For the text-containing cell, return its midpoint in [x, y] coordinate format. 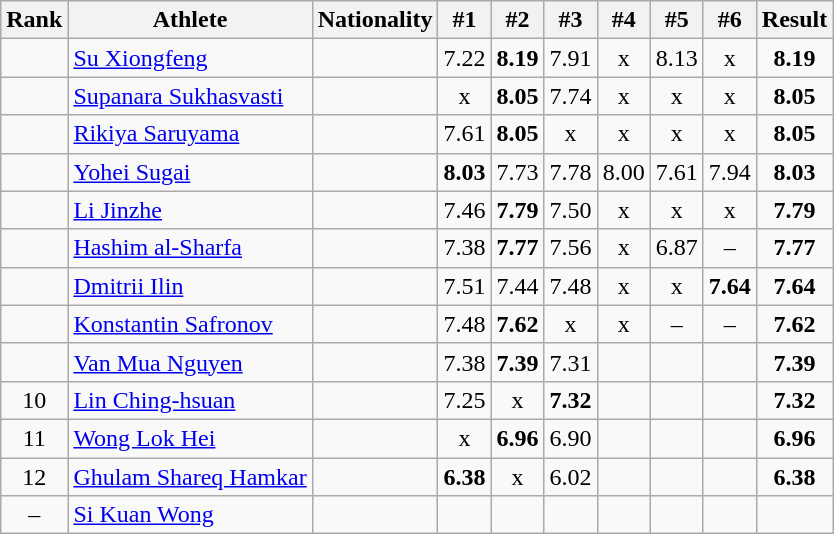
7.44 [518, 286]
7.74 [570, 96]
Su Xiongfeng [190, 58]
#3 [570, 20]
12 [34, 477]
7.51 [464, 286]
7.73 [518, 172]
Van Mua Nguyen [190, 362]
Rank [34, 20]
Yohei Sugai [190, 172]
Result [794, 20]
Konstantin Safronov [190, 324]
7.22 [464, 58]
10 [34, 400]
6.90 [570, 438]
7.46 [464, 210]
#1 [464, 20]
11 [34, 438]
Dmitrii Ilin [190, 286]
#4 [624, 20]
7.56 [570, 248]
8.00 [624, 172]
Ghulam Shareq Hamkar [190, 477]
Athlete [190, 20]
Lin Ching-hsuan [190, 400]
7.94 [730, 172]
#2 [518, 20]
Li Jinzhe [190, 210]
6.87 [676, 248]
8.13 [676, 58]
7.50 [570, 210]
7.25 [464, 400]
7.31 [570, 362]
Rikiya Saruyama [190, 134]
7.91 [570, 58]
6.02 [570, 477]
Si Kuan Wong [190, 515]
#5 [676, 20]
#6 [730, 20]
Wong Lok Hei [190, 438]
7.78 [570, 172]
Supanara Sukhasvasti [190, 96]
Hashim al-Sharfa [190, 248]
Nationality [375, 20]
